Extract the [x, y] coordinate from the center of the cell holding the provided text.  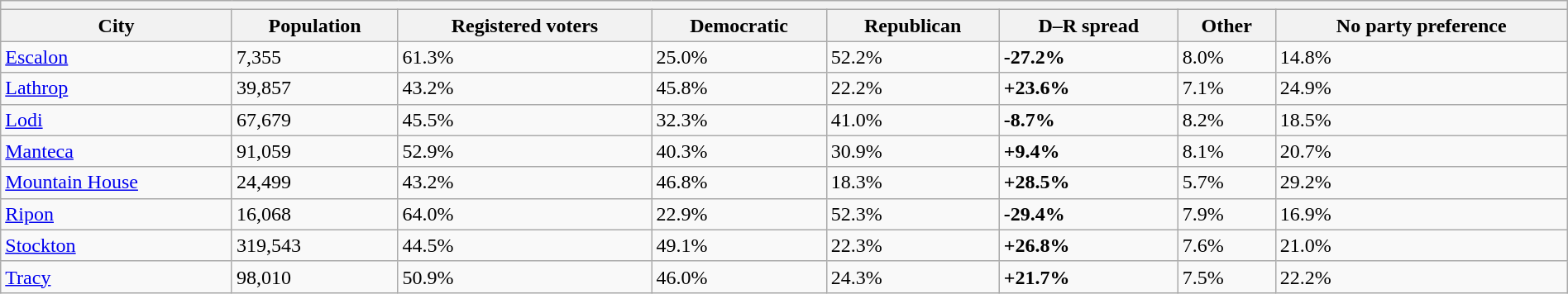
24.3% [913, 277]
Democratic [739, 26]
Stockton [117, 245]
18.5% [1421, 120]
24,499 [314, 183]
22.3% [913, 245]
Mountain House [117, 183]
-27.2% [1088, 57]
Escalon [117, 57]
Population [314, 26]
67,679 [314, 120]
8.0% [1226, 57]
39,857 [314, 88]
22.9% [739, 214]
Ripon [117, 214]
Manteca [117, 151]
50.9% [524, 277]
49.1% [739, 245]
24.9% [1421, 88]
91,059 [314, 151]
Registered voters [524, 26]
32.3% [739, 120]
Lodi [117, 120]
+26.8% [1088, 245]
21.0% [1421, 245]
-29.4% [1088, 214]
40.3% [739, 151]
7.5% [1226, 277]
City [117, 26]
Tracy [117, 277]
25.0% [739, 57]
No party preference [1421, 26]
8.2% [1226, 120]
64.0% [524, 214]
30.9% [913, 151]
46.0% [739, 277]
+28.5% [1088, 183]
45.8% [739, 88]
7.9% [1226, 214]
16.9% [1421, 214]
7.1% [1226, 88]
7,355 [314, 57]
D–R spread [1088, 26]
18.3% [913, 183]
Other [1226, 26]
8.1% [1226, 151]
44.5% [524, 245]
46.8% [739, 183]
52.3% [913, 214]
Republican [913, 26]
29.2% [1421, 183]
45.5% [524, 120]
319,543 [314, 245]
+9.4% [1088, 151]
41.0% [913, 120]
Lathrop [117, 88]
-8.7% [1088, 120]
61.3% [524, 57]
14.8% [1421, 57]
+23.6% [1088, 88]
7.6% [1226, 245]
5.7% [1226, 183]
52.9% [524, 151]
20.7% [1421, 151]
98,010 [314, 277]
+21.7% [1088, 277]
16,068 [314, 214]
52.2% [913, 57]
